Pinpoint the cell where the given text exists, returning its (x, y) midpoint coordinate. 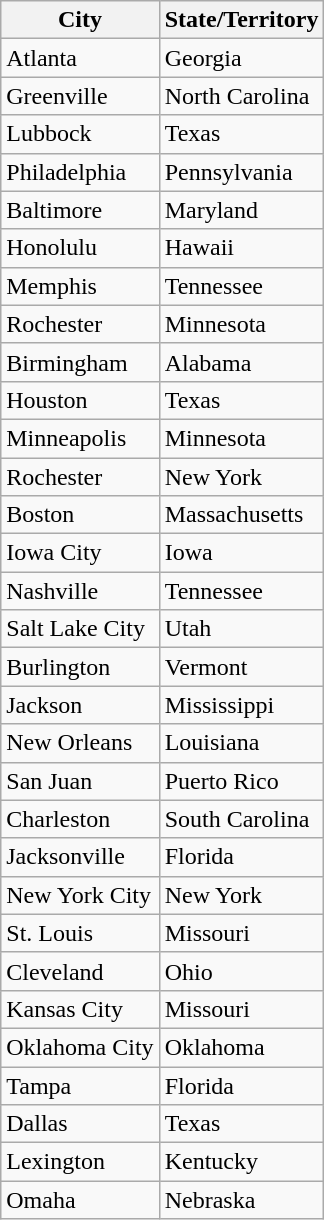
Salt Lake City (80, 629)
Iowa (242, 553)
Puerto Rico (242, 781)
Atlanta (80, 58)
Houston (80, 400)
St. Louis (80, 933)
Utah (242, 629)
Burlington (80, 667)
Mississippi (242, 705)
Omaha (80, 1200)
Alabama (242, 362)
North Carolina (242, 96)
Ohio (242, 971)
Kansas City (80, 1009)
Georgia (242, 58)
Iowa City (80, 553)
Oklahoma (242, 1047)
New York City (80, 895)
Greenville (80, 96)
Charleston (80, 819)
Louisiana (242, 743)
Jackson (80, 705)
Kentucky (242, 1162)
Minneapolis (80, 438)
Lubbock (80, 134)
Memphis (80, 286)
State/Territory (242, 20)
South Carolina (242, 819)
Massachusetts (242, 515)
Jacksonville (80, 857)
New Orleans (80, 743)
Cleveland (80, 971)
San Juan (80, 781)
Philadelphia (80, 172)
Hawaii (242, 248)
City (80, 20)
Honolulu (80, 248)
Pennsylvania (242, 172)
Vermont (242, 667)
Tampa (80, 1085)
Maryland (242, 210)
Nashville (80, 591)
Nebraska (242, 1200)
Dallas (80, 1124)
Lexington (80, 1162)
Oklahoma City (80, 1047)
Birmingham (80, 362)
Boston (80, 515)
Baltimore (80, 210)
